Output the (x, y) coordinate of the center of the cell containing the given text.  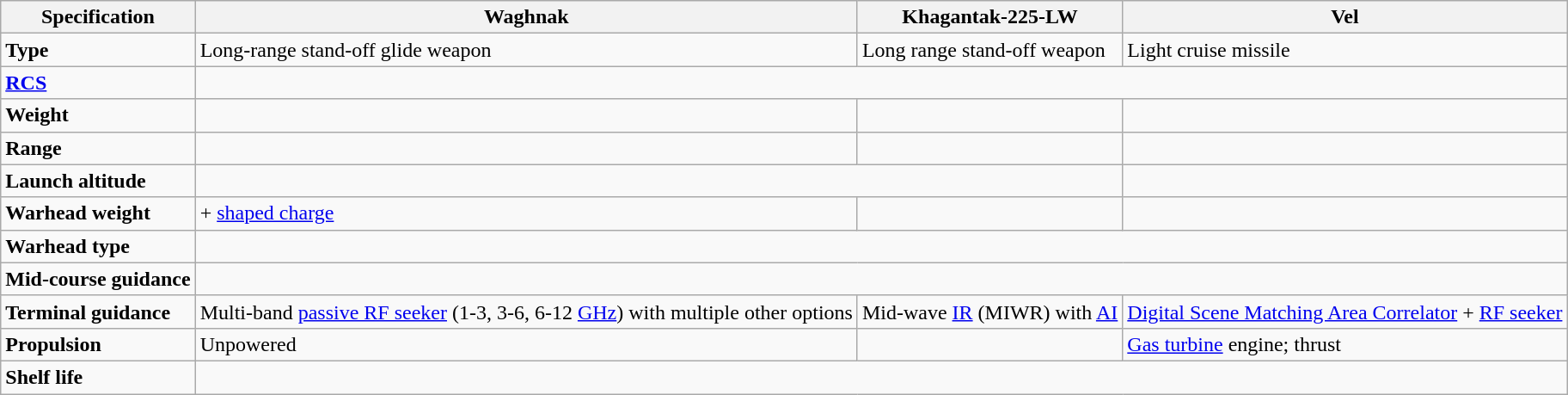
Vel (1344, 17)
Warhead type (98, 246)
RCS (98, 83)
Mid-wave IR (MIWR) with AI (989, 312)
Long range stand-off weapon (989, 50)
Type (98, 50)
Propulsion (98, 344)
Khagantak-225-LW (989, 17)
Mid-course guidance (98, 279)
Digital Scene Matching Area Correlator + RF seeker (1344, 312)
Terminal guidance (98, 312)
+ shaped charge (526, 213)
Long-range stand-off glide weapon (526, 50)
Warhead weight (98, 213)
Waghnak (526, 17)
Light cruise missile (1344, 50)
Specification (98, 17)
Multi-band passive RF seeker (1-3, 3-6, 6-12 GHz) with multiple other options (526, 312)
Weight (98, 115)
Gas turbine engine; thrust (1344, 344)
Range (98, 148)
Shelf life (98, 377)
Launch altitude (98, 181)
Unpowered (526, 344)
